Output the (x, y) coordinate of the center of the cell containing the given text.  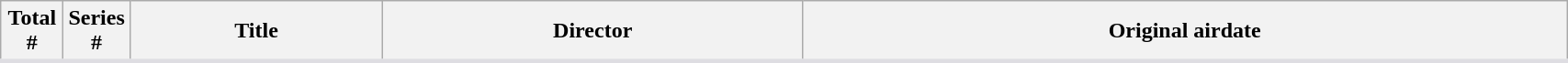
Title (255, 31)
Total# (32, 31)
Director (593, 31)
Series# (96, 31)
Original airdate (1185, 31)
